Detect which cell encompasses the target text, then output its (x, y) center coordinate. 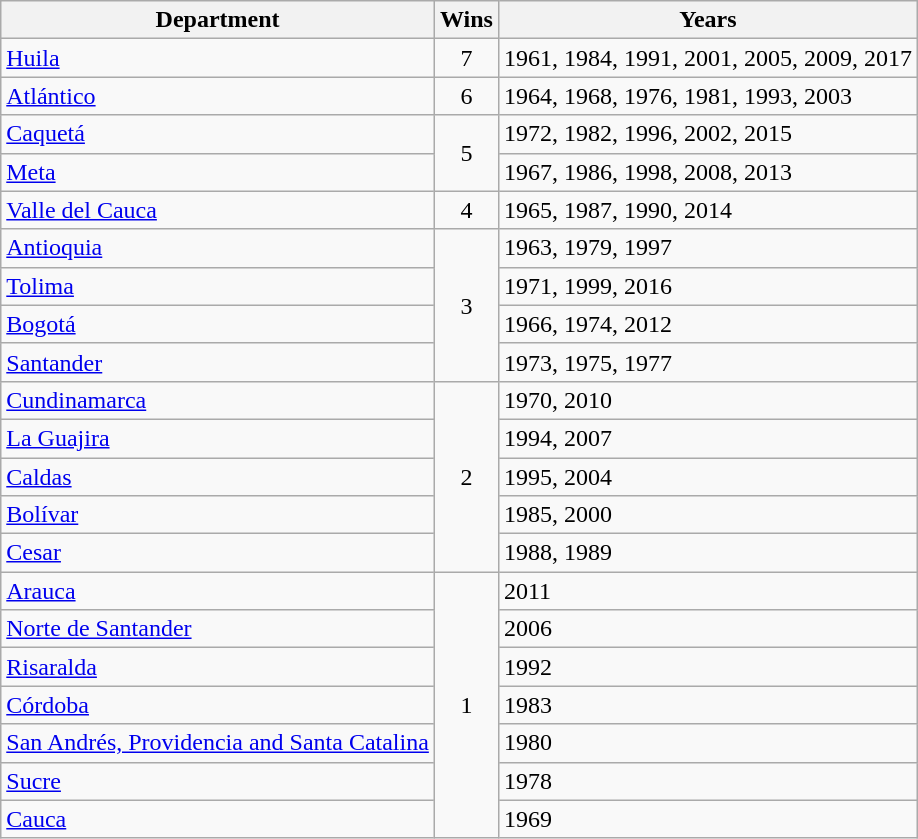
2011 (708, 591)
1985, 2000 (708, 515)
7 (466, 58)
Huila (218, 58)
4 (466, 210)
1971, 1999, 2016 (708, 286)
Atlántico (218, 96)
2006 (708, 629)
Tolima (218, 286)
Sucre (218, 781)
1963, 1979, 1997 (708, 248)
1 (466, 705)
Bogotá (218, 324)
1978 (708, 781)
1966, 1974, 2012 (708, 324)
1965, 1987, 1990, 2014 (708, 210)
Cauca (218, 819)
1972, 1982, 1996, 2002, 2015 (708, 134)
5 (466, 153)
Risaralda (218, 667)
Cesar (218, 553)
Córdoba (218, 705)
1967, 1986, 1998, 2008, 2013 (708, 172)
Caquetá (218, 134)
Valle del Cauca (218, 210)
1992 (708, 667)
Antioquia (218, 248)
1995, 2004 (708, 477)
1994, 2007 (708, 438)
1988, 1989 (708, 553)
Years (708, 20)
3 (466, 305)
Norte de Santander (218, 629)
1983 (708, 705)
Santander (218, 362)
Wins (466, 20)
1961, 1984, 1991, 2001, 2005, 2009, 2017 (708, 58)
1964, 1968, 1976, 1981, 1993, 2003 (708, 96)
6 (466, 96)
Department (218, 20)
2 (466, 476)
1969 (708, 819)
Bolívar (218, 515)
Arauca (218, 591)
Cundinamarca (218, 400)
La Guajira (218, 438)
San Andrés, Providencia and Santa Catalina (218, 743)
1973, 1975, 1977 (708, 362)
1980 (708, 743)
Caldas (218, 477)
1970, 2010 (708, 400)
Meta (218, 172)
